Search for the cell housing the specified text and yield its [x, y] center coordinate. 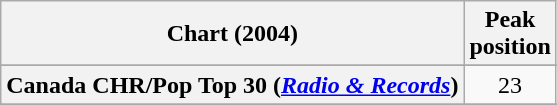
23 [510, 85]
Canada CHR/Pop Top 30 (Radio & Records) [232, 85]
Chart (2004) [232, 34]
Peakposition [510, 34]
